Return [x, y] of the center of cell containing provided text 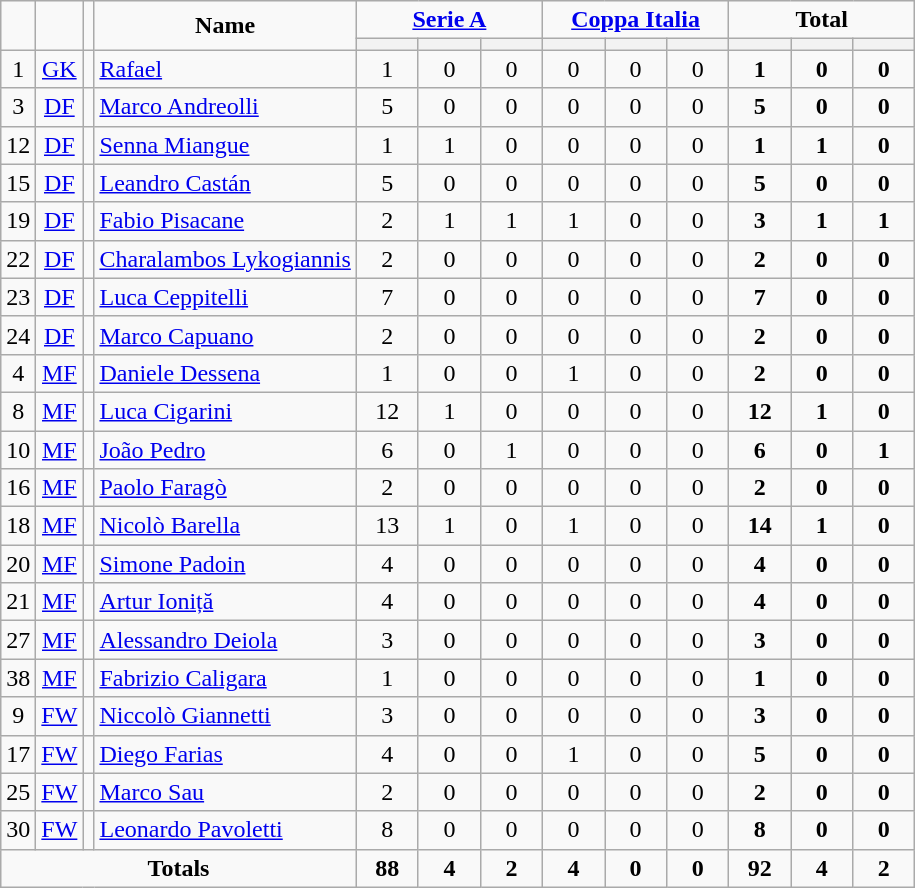
Serie A [449, 20]
Artur Ioniță [225, 602]
23 [18, 297]
15 [18, 183]
17 [18, 754]
Totals [179, 868]
Leandro Castán [225, 183]
10 [18, 449]
19 [18, 221]
27 [18, 640]
25 [18, 792]
Leonardo Pavoletti [225, 830]
Daniele Dessena [225, 373]
Marco Sau [225, 792]
Diego Farias [225, 754]
16 [18, 488]
Fabrizio Caligara [225, 678]
João Pedro [225, 449]
38 [18, 678]
Senna Miangue [225, 145]
GK [60, 69]
Charalambos Lykogiannis [225, 259]
Luca Ceppitelli [225, 297]
18 [18, 526]
Coppa Italia [635, 20]
Name [225, 26]
24 [18, 335]
21 [18, 602]
9 [18, 716]
88 [387, 868]
Fabio Pisacane [225, 221]
Nicolò Barella [225, 526]
92 [760, 868]
Marco Andreolli [225, 107]
Alessandro Deiola [225, 640]
22 [18, 259]
20 [18, 564]
Simone Padoin [225, 564]
Paolo Faragò [225, 488]
13 [387, 526]
Luca Cigarini [225, 411]
Marco Capuano [225, 335]
30 [18, 830]
Total [822, 20]
Rafael [225, 69]
14 [760, 526]
Niccolò Giannetti [225, 716]
